For the text-containing cell, return its midpoint in [X, Y] coordinate format. 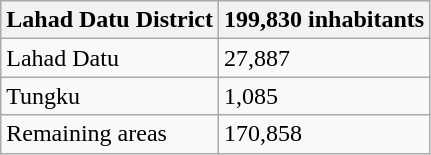
Lahad Datu [110, 58]
27,887 [324, 58]
199,830 inhabitants [324, 20]
170,858 [324, 134]
Tungku [110, 96]
Lahad Datu District [110, 20]
1,085 [324, 96]
Remaining areas [110, 134]
